Find where the given text appears and provide that cell's center as (x, y) coordinate. 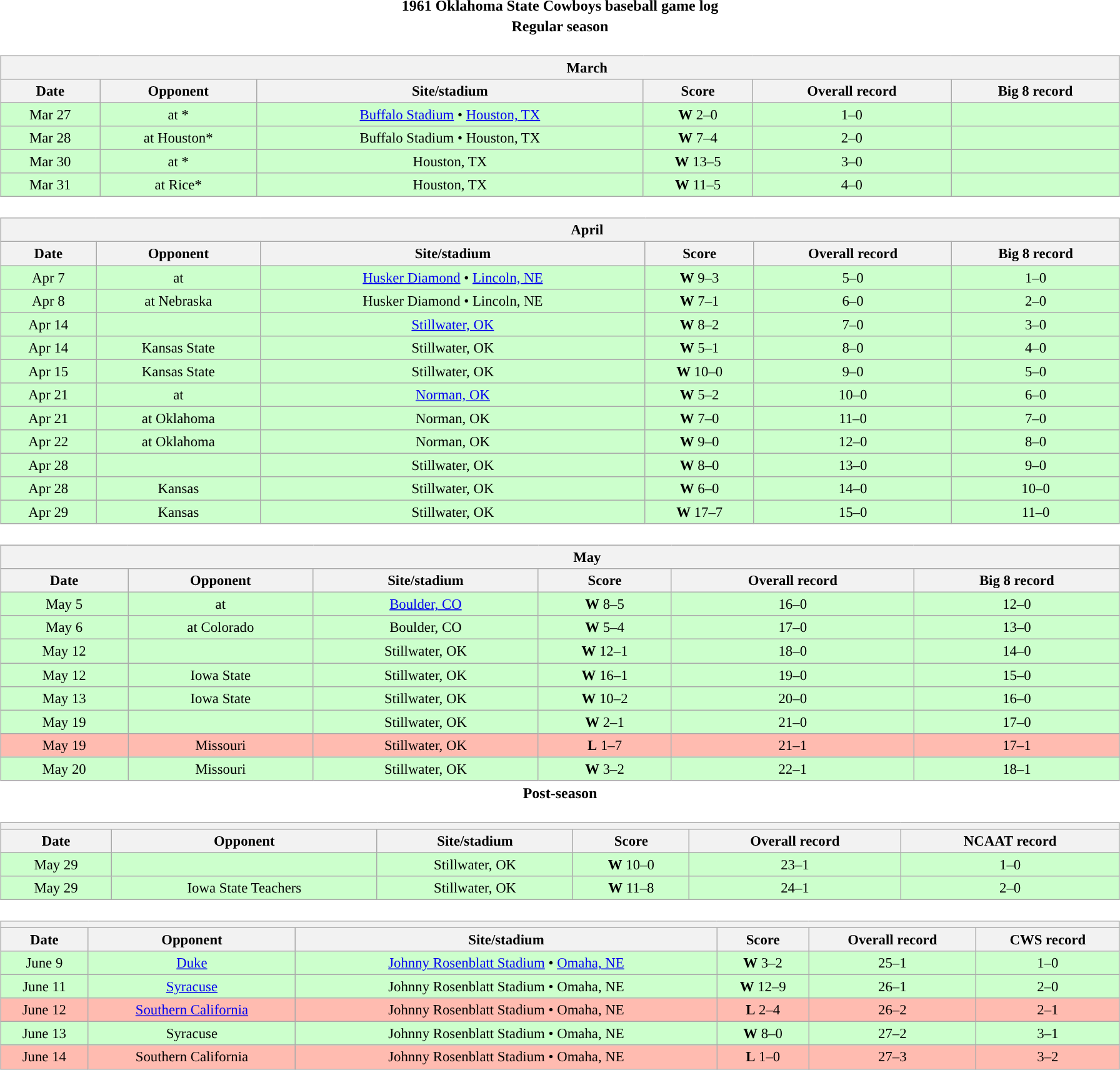
W 5–1 (699, 347)
W 9–3 (699, 277)
June 11 (44, 987)
W 11–8 (631, 888)
L 2–4 (762, 1010)
June 13 (44, 1034)
22–1 (792, 769)
W 9–0 (699, 442)
W 10–2 (605, 698)
18–0 (792, 651)
W 13–5 (697, 162)
Apr 8 (49, 301)
W 17–7 (699, 512)
W 8–2 (699, 324)
Apr 15 (49, 371)
Apr 7 (49, 277)
24–1 (795, 888)
at Colorado (221, 627)
W 2–1 (605, 722)
May 6 (64, 627)
W 7–1 (699, 301)
3–1 (1047, 1034)
21–1 (792, 745)
W 6–0 (699, 489)
at Rice* (179, 185)
W 5–4 (605, 627)
21–0 (792, 722)
W 2–0 (697, 114)
at Houston* (179, 138)
Apr 22 (49, 442)
June 14 (44, 1057)
17–1 (1016, 745)
25–1 (892, 963)
2–1 (1047, 1010)
June 9 (44, 963)
26–1 (892, 987)
W 5–2 (699, 394)
Apr 29 (49, 512)
CWS record (1047, 939)
April (560, 230)
W 7–0 (699, 418)
May 13 (64, 698)
Duke (192, 963)
W 11–5 (697, 185)
20–0 (792, 698)
May 5 (64, 604)
19–0 (792, 674)
Mar 30 (50, 162)
W 8–5 (605, 604)
W 12–9 (762, 987)
at Nebraska (179, 301)
26–2 (892, 1010)
W 12–1 (605, 651)
Mar 28 (50, 138)
L 1–7 (605, 745)
June 12 (44, 1010)
18–1 (1016, 769)
W 7–4 (697, 138)
W 16–1 (605, 674)
27–3 (892, 1057)
23–1 (795, 864)
3–2 (1047, 1057)
L 1–0 (762, 1057)
27–2 (892, 1034)
May (560, 557)
Mar 27 (50, 114)
March (560, 67)
Iowa State Teachers (244, 888)
May 20 (64, 769)
Mar 31 (50, 185)
NCAAT record (1010, 841)
